Detect which cell encompasses the target text, then output its [x, y] center coordinate. 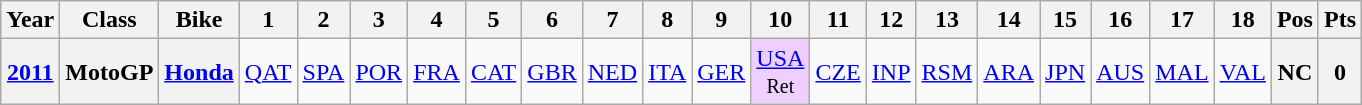
ITA [668, 72]
14 [1009, 20]
MotoGP [110, 72]
0 [1340, 72]
Bike [199, 20]
18 [1242, 20]
FRA [437, 72]
4 [437, 20]
3 [379, 20]
10 [780, 20]
USARet [780, 72]
13 [947, 20]
8 [668, 20]
ARA [1009, 72]
16 [1120, 20]
15 [1066, 20]
9 [722, 20]
NC [1294, 72]
INP [891, 72]
11 [838, 20]
12 [891, 20]
RSM [947, 72]
Pts [1340, 20]
POR [379, 72]
GER [722, 72]
Pos [1294, 20]
7 [612, 20]
Year [30, 20]
AUS [1120, 72]
1 [268, 20]
Class [110, 20]
CZE [838, 72]
GBR [552, 72]
17 [1182, 20]
2011 [30, 72]
5 [493, 20]
6 [552, 20]
MAL [1182, 72]
JPN [1066, 72]
SPA [324, 72]
Honda [199, 72]
VAL [1242, 72]
CAT [493, 72]
NED [612, 72]
QAT [268, 72]
2 [324, 20]
